Scan for the cell matching the given text and deliver its (x, y) coordinate at center. 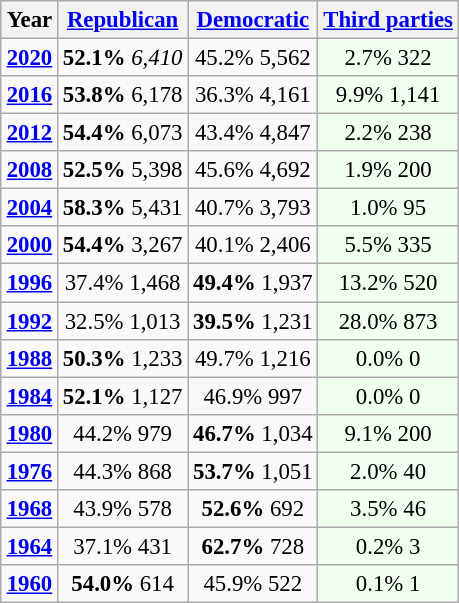
46.9% 997 (253, 396)
32.5% 1,013 (123, 321)
Year (29, 20)
37.1% 431 (123, 546)
53.8% 6,178 (123, 95)
1960 (29, 584)
2020 (29, 57)
2.7% 322 (388, 57)
3.5% 46 (388, 508)
50.3% 1,233 (123, 358)
1980 (29, 433)
52.1% 1,127 (123, 396)
0.1% 1 (388, 584)
43.4% 4,847 (253, 133)
45.9% 522 (253, 584)
45.6% 4,692 (253, 170)
Republican (123, 20)
13.2% 520 (388, 283)
1976 (29, 471)
40.1% 2,406 (253, 245)
2012 (29, 133)
54.4% 3,267 (123, 245)
39.5% 1,231 (253, 321)
Third parties (388, 20)
52.1% 6,410 (123, 57)
44.2% 979 (123, 433)
1984 (29, 396)
2.2% 238 (388, 133)
5.5% 335 (388, 245)
53.7% 1,051 (253, 471)
54.0% 614 (123, 584)
Democratic (253, 20)
40.7% 3,793 (253, 208)
58.3% 5,431 (123, 208)
44.3% 868 (123, 471)
46.7% 1,034 (253, 433)
43.9% 578 (123, 508)
45.2% 5,562 (253, 57)
37.4% 1,468 (123, 283)
1988 (29, 358)
2004 (29, 208)
49.4% 1,937 (253, 283)
1992 (29, 321)
54.4% 6,073 (123, 133)
1968 (29, 508)
2008 (29, 170)
2016 (29, 95)
1996 (29, 283)
9.1% 200 (388, 433)
1.9% 200 (388, 170)
9.9% 1,141 (388, 95)
2000 (29, 245)
1964 (29, 546)
62.7% 728 (253, 546)
1.0% 95 (388, 208)
36.3% 4,161 (253, 95)
2.0% 40 (388, 471)
49.7% 1,216 (253, 358)
52.5% 5,398 (123, 170)
52.6% 692 (253, 508)
0.2% 3 (388, 546)
28.0% 873 (388, 321)
